For the text-containing cell, return its midpoint in [x, y] coordinate format. 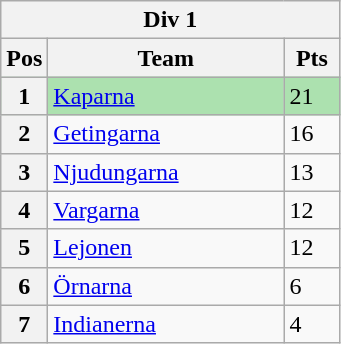
Vargarna [166, 210]
Kaparna [166, 96]
Team [166, 58]
3 [24, 172]
Indianerna [166, 324]
5 [24, 248]
Pos [24, 58]
Örnarna [166, 286]
Div 1 [170, 20]
Lejonen [166, 248]
Pts [312, 58]
21 [312, 96]
7 [24, 324]
1 [24, 96]
2 [24, 134]
Getingarna [166, 134]
Njudungarna [166, 172]
16 [312, 134]
13 [312, 172]
